From the cell containing the given text, extract its center point as [X, Y] coordinate. 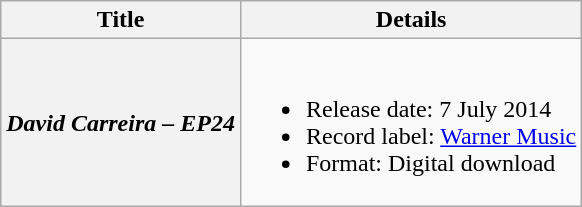
Title [121, 20]
Release date: 7 July 2014Record label: Warner MusicFormat: Digital download [410, 122]
David Carreira – EP24 [121, 122]
Details [410, 20]
